Search for the cell housing the specified text and yield its (x, y) center coordinate. 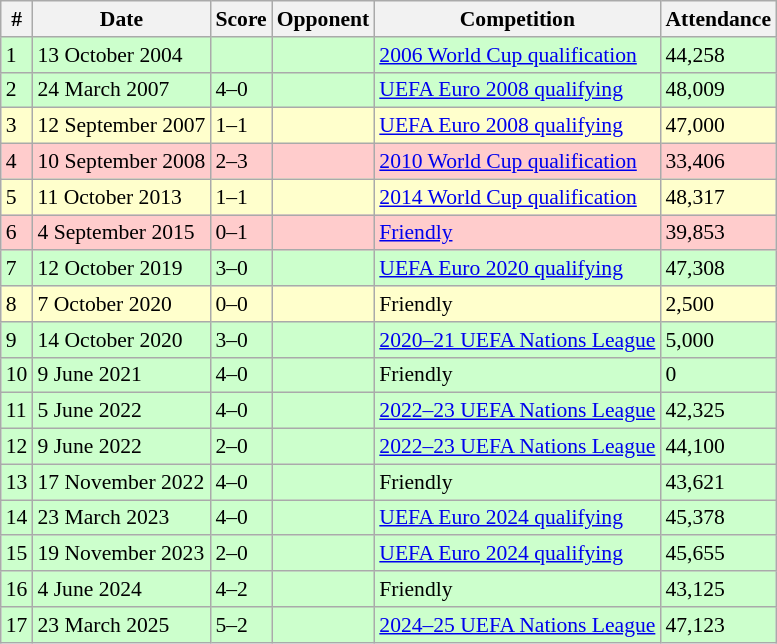
5 (17, 197)
0–0 (240, 304)
12 (17, 447)
11 October 2013 (121, 197)
4 (17, 162)
9 (17, 340)
2,500 (718, 304)
2010 World Cup qualification (517, 162)
19 November 2023 (121, 554)
2 (17, 90)
13 (17, 482)
39,853 (718, 233)
Competition (517, 19)
12 September 2007 (121, 126)
1 (17, 55)
45,655 (718, 554)
17 (17, 625)
15 (17, 554)
16 (17, 589)
47,123 (718, 625)
47,000 (718, 126)
5 June 2022 (121, 411)
11 (17, 411)
24 March 2007 (121, 90)
4 September 2015 (121, 233)
0 (718, 375)
Opponent (324, 19)
10 (17, 375)
9 June 2021 (121, 375)
2020–21 UEFA Nations League (517, 340)
44,258 (718, 55)
48,317 (718, 197)
4–2 (240, 589)
2006 World Cup qualification (517, 55)
7 October 2020 (121, 304)
13 October 2004 (121, 55)
0–1 (240, 233)
8 (17, 304)
43,621 (718, 482)
10 September 2008 (121, 162)
43,125 (718, 589)
4 June 2024 (121, 589)
44,100 (718, 447)
2014 World Cup qualification (517, 197)
33,406 (718, 162)
UEFA Euro 2020 qualifying (517, 269)
45,378 (718, 518)
Attendance (718, 19)
48,009 (718, 90)
9 June 2022 (121, 447)
14 October 2020 (121, 340)
2024–25 UEFA Nations League (517, 625)
2–3 (240, 162)
14 (17, 518)
47,308 (718, 269)
Score (240, 19)
42,325 (718, 411)
5–2 (240, 625)
7 (17, 269)
3 (17, 126)
17 November 2022 (121, 482)
6 (17, 233)
23 March 2025 (121, 625)
5,000 (718, 340)
23 March 2023 (121, 518)
# (17, 19)
Date (121, 19)
12 October 2019 (121, 269)
